For the text-containing cell, return its midpoint in (X, Y) coordinate format. 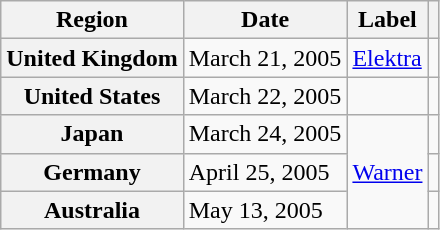
Warner (388, 172)
Label (388, 20)
Region (92, 20)
Japan (92, 134)
Date (265, 20)
April 25, 2005 (265, 172)
Australia (92, 210)
United States (92, 96)
March 22, 2005 (265, 96)
United Kingdom (92, 58)
March 21, 2005 (265, 58)
Elektra (388, 58)
Germany (92, 172)
May 13, 2005 (265, 210)
March 24, 2005 (265, 134)
